Capture the cell that displays the provided text and extract its [X, Y] central coordinate. 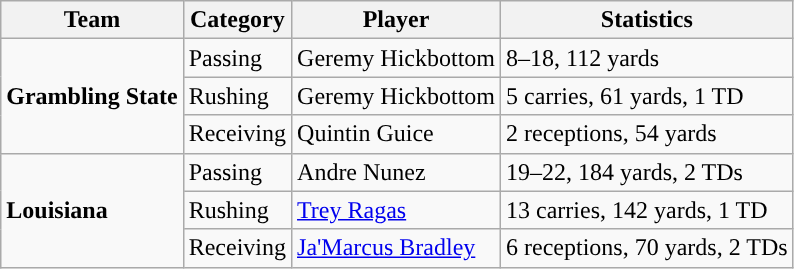
Louisiana [92, 210]
Andre Nunez [396, 172]
Category [237, 20]
6 receptions, 70 yards, 2 TDs [648, 248]
2 receptions, 54 yards [648, 134]
Team [92, 20]
Trey Ragas [396, 210]
8–18, 112 yards [648, 58]
Quintin Guice [396, 134]
13 carries, 142 yards, 1 TD [648, 210]
Statistics [648, 20]
19–22, 184 yards, 2 TDs [648, 172]
Grambling State [92, 96]
Ja'Marcus Bradley [396, 248]
5 carries, 61 yards, 1 TD [648, 96]
Player [396, 20]
